Pinpoint the cell where the given text exists, returning its (x, y) midpoint coordinate. 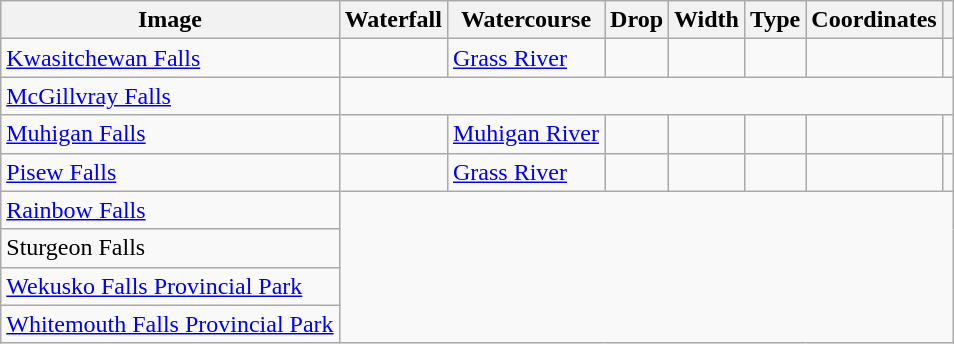
Whitemouth Falls Provincial Park (170, 324)
Watercourse (526, 20)
Type (774, 20)
Rainbow Falls (170, 210)
Muhigan River (526, 134)
Kwasitchewan Falls (170, 58)
Image (170, 20)
Coordinates (874, 20)
Drop (637, 20)
Pisew Falls (170, 172)
Sturgeon Falls (170, 248)
Wekusko Falls Provincial Park (170, 286)
Width (707, 20)
Muhigan Falls (170, 134)
McGillvray Falls (170, 96)
Waterfall (393, 20)
